Determine the (X, Y) coordinate at the center of the cell enclosing the given text.  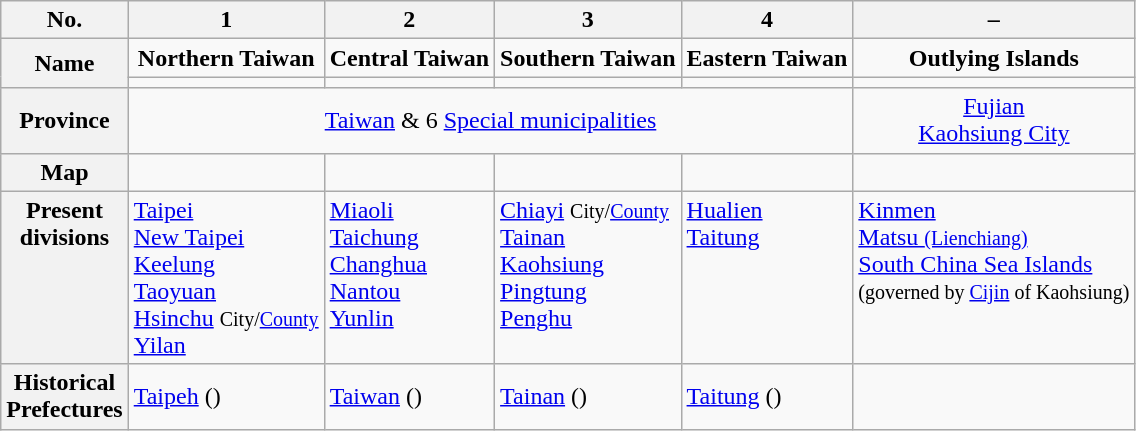
KinmenMatsu (Lienchiang) South China Sea Islands(governed by Cijin of Kaohsiung) (994, 278)
Name (64, 64)
Central Taiwan (409, 58)
No. (64, 20)
Province (64, 120)
Map (64, 172)
Outlying Islands (994, 58)
Taiwan () (409, 396)
Northern Taiwan (226, 58)
Southern Taiwan (588, 58)
Tainan () (588, 396)
TaipeiNew TaipeiKeelungTaoyuanHsinchu City/CountyYilan (226, 278)
2 (409, 20)
Presentdivisions (64, 278)
Chiayi City/CountyTainanKaohsiungPingtungPenghu (588, 278)
3 (588, 20)
Taiwan & 6 Special municipalities (490, 120)
Taitung () (767, 396)
1 (226, 20)
– (994, 20)
Eastern Taiwan (767, 58)
FujianKaohsiung City (994, 120)
4 (767, 20)
MiaoliTaichungChanghuaNantouYunlin (409, 278)
HualienTaitung (767, 278)
Taipeh () (226, 396)
HistoricalPrefectures (64, 396)
